Capture the cell that displays the provided text and extract its (X, Y) central coordinate. 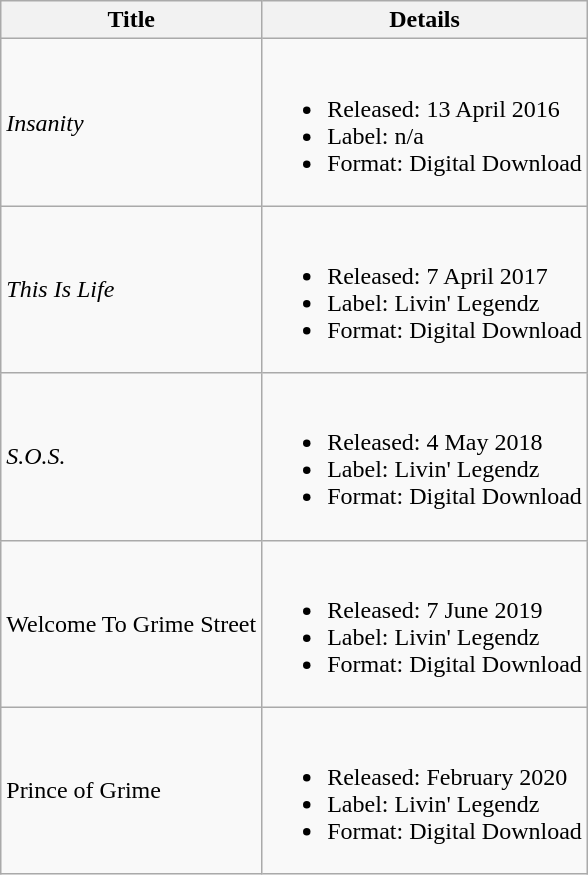
Welcome To Grime Street (132, 624)
This Is Life (132, 290)
S.O.S. (132, 456)
Released: 7 June 2019Label: Livin' LegendzFormat: Digital Download (425, 624)
Title (132, 20)
Insanity (132, 122)
Prince of Grime (132, 790)
Released: 13 April 2016Label: n/aFormat: Digital Download (425, 122)
Released: 4 May 2018Label: Livin' LegendzFormat: Digital Download (425, 456)
Details (425, 20)
Released: February 2020Label: Livin' LegendzFormat: Digital Download (425, 790)
Released: 7 April 2017Label: Livin' LegendzFormat: Digital Download (425, 290)
